Capture the cell that displays the provided text and extract its (x, y) central coordinate. 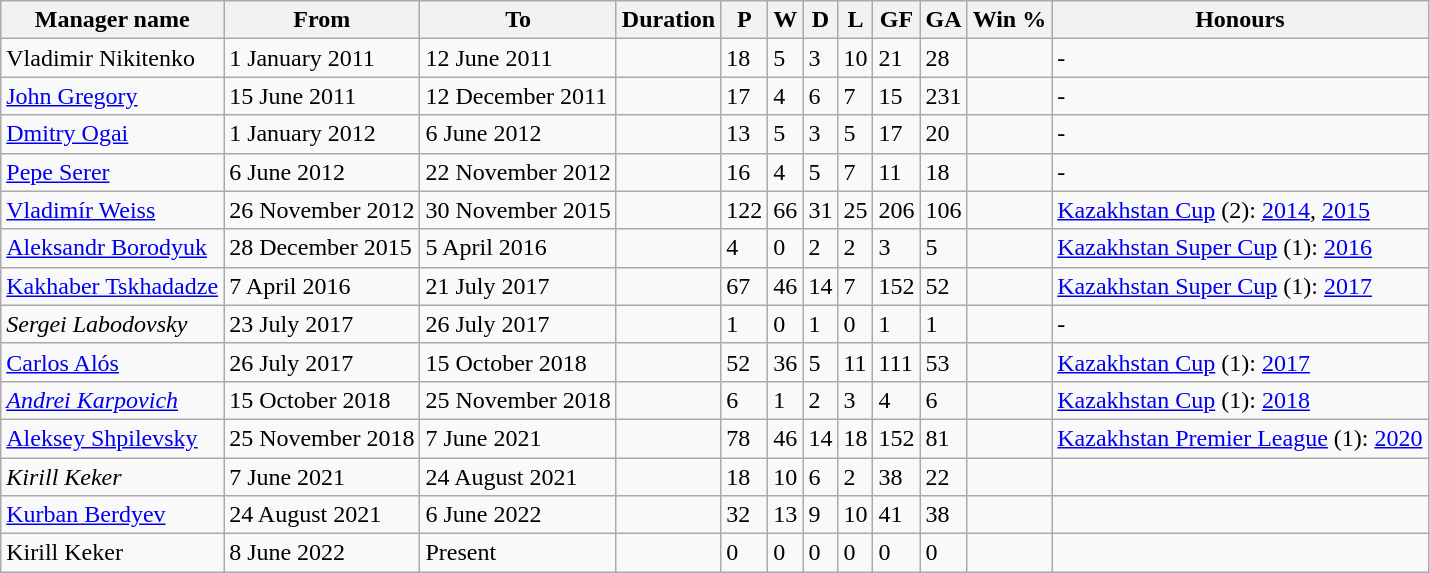
D (820, 20)
53 (944, 362)
1 January 2012 (322, 134)
John Gregory (112, 96)
7 April 2016 (322, 286)
231 (944, 96)
1 January 2011 (322, 58)
Duration (668, 20)
Kazakhstan Cup (1): 2018 (1240, 400)
28 (944, 58)
From (322, 20)
Vladimír Weiss (112, 210)
122 (744, 210)
22 November 2012 (518, 172)
GF (896, 20)
Kazakhstan Super Cup (1): 2017 (1240, 286)
Vladimir Nikitenko (112, 58)
28 December 2015 (322, 248)
106 (944, 210)
P (744, 20)
6 June 2022 (518, 515)
41 (896, 515)
111 (896, 362)
5 April 2016 (518, 248)
To (518, 20)
Present (518, 553)
Andrei Karpovich (112, 400)
20 (944, 134)
21 (896, 58)
Kazakhstan Premier League (1): 2020 (1240, 438)
15 June 2011 (322, 96)
Carlos Alós (112, 362)
Kazakhstan Cup (1): 2017 (1240, 362)
32 (744, 515)
Kurban Berdyev (112, 515)
36 (786, 362)
30 November 2015 (518, 210)
Kakhaber Tskhadadze (112, 286)
L (856, 20)
31 (820, 210)
Win % (1010, 20)
Honours (1240, 20)
Sergei Labodovsky (112, 324)
W (786, 20)
Pepe Serer (112, 172)
12 June 2011 (518, 58)
9 (820, 515)
22 (944, 477)
81 (944, 438)
66 (786, 210)
Aleksandr Borodyuk (112, 248)
Manager name (112, 20)
78 (744, 438)
Dmitry Ogai (112, 134)
Aleksey Shpilevsky (112, 438)
25 (856, 210)
8 June 2022 (322, 553)
Kazakhstan Cup (2): 2014, 2015 (1240, 210)
23 July 2017 (322, 324)
67 (744, 286)
12 December 2011 (518, 96)
206 (896, 210)
Kazakhstan Super Cup (1): 2016 (1240, 248)
26 November 2012 (322, 210)
GA (944, 20)
15 (896, 96)
16 (744, 172)
21 July 2017 (518, 286)
